Detect which cell encompasses the target text, then output its [X, Y] center coordinate. 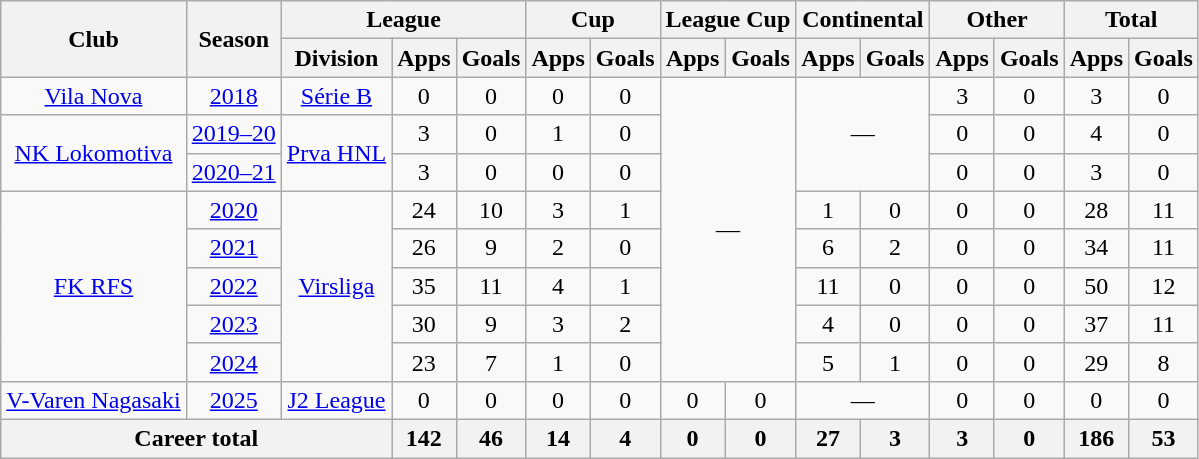
Vila Nova [94, 96]
26 [424, 248]
2023 [234, 324]
V-Varen Nagasaki [94, 400]
Continental [863, 20]
2020 [234, 210]
League Cup [728, 20]
30 [424, 324]
Série B [336, 96]
186 [1096, 438]
8 [1164, 362]
Cup [593, 20]
10 [491, 210]
2025 [234, 400]
7 [491, 362]
12 [1164, 286]
NK Lokomotiva [94, 153]
Prva HNL [336, 153]
2019–20 [234, 134]
J2 League [336, 400]
2020–21 [234, 172]
2022 [234, 286]
37 [1096, 324]
46 [491, 438]
Club [94, 39]
14 [558, 438]
35 [424, 286]
FK RFS [94, 286]
53 [1164, 438]
2021 [234, 248]
27 [828, 438]
50 [1096, 286]
24 [424, 210]
34 [1096, 248]
5 [828, 362]
142 [424, 438]
Virsliga [336, 286]
Season [234, 39]
2024 [234, 362]
2018 [234, 96]
29 [1096, 362]
28 [1096, 210]
23 [424, 362]
Career total [196, 438]
League [404, 20]
6 [828, 248]
Total [1131, 20]
Division [336, 58]
Other [997, 20]
